Detect which cell encompasses the target text, then output its (x, y) center coordinate. 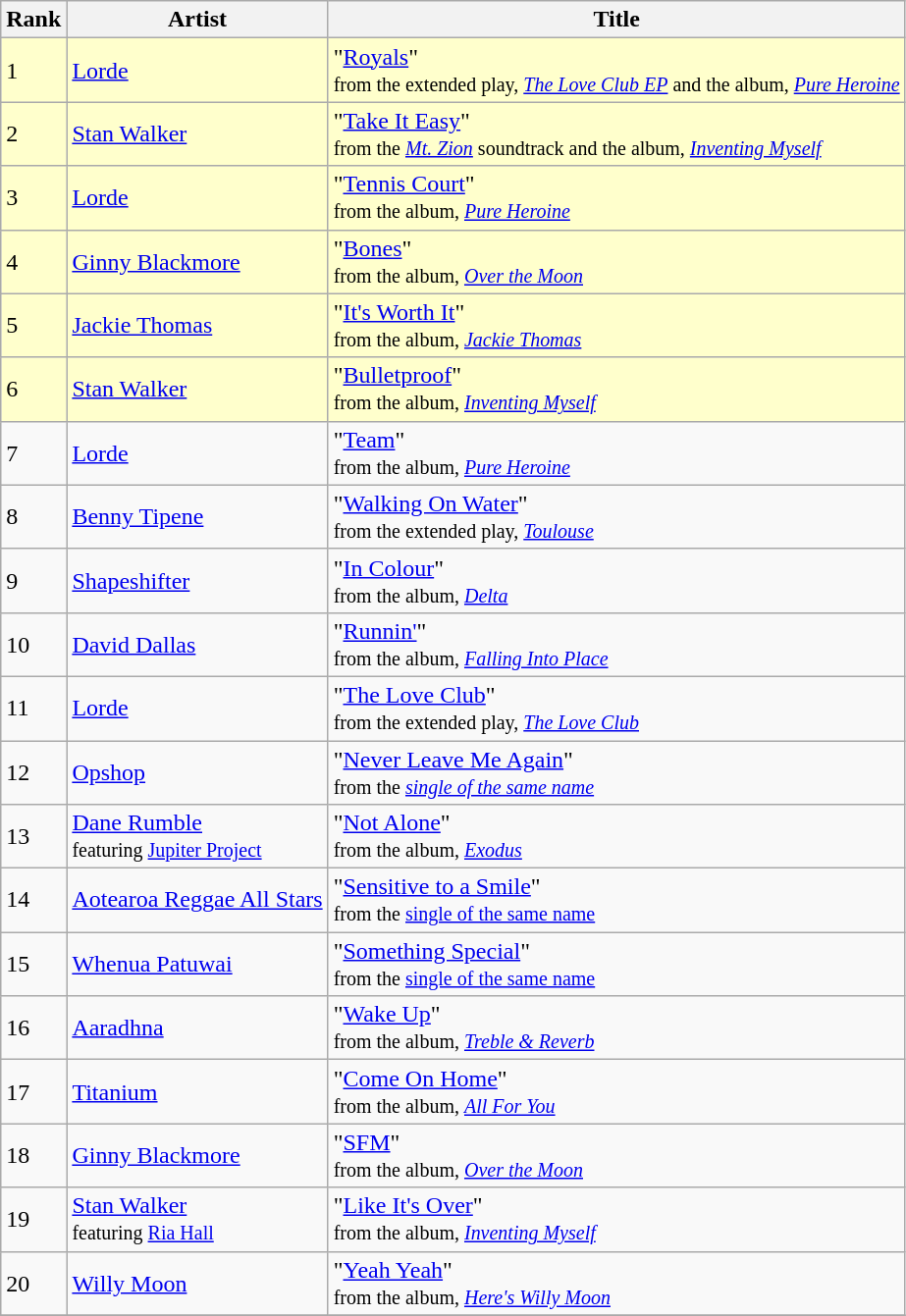
7 (33, 453)
16 (33, 1028)
"SFM"from the album, Over the Moon (616, 1156)
Benny Tipene (197, 516)
11 (33, 709)
Aotearoa Reggae All Stars (197, 901)
8 (33, 516)
"The Love Club"from the extended play, The Love Club (616, 709)
5 (33, 326)
Artist (197, 20)
"Wake Up"from the album, Treble & Reverb (616, 1028)
4 (33, 261)
David Dallas (197, 644)
20 (33, 1284)
17 (33, 1091)
Title (616, 20)
"Sensitive to a Smile"from the single of the same name (616, 901)
9 (33, 581)
"It's Worth It"from the album, Jackie Thomas (616, 326)
18 (33, 1156)
Dane Rumblefeaturing Jupiter Project (197, 836)
Jackie Thomas (197, 326)
Stan Walkerfeaturing Ria Hall (197, 1219)
12 (33, 771)
"Runnin'"from the album, Falling Into Place (616, 644)
Opshop (197, 771)
15 (33, 964)
13 (33, 836)
"Not Alone"from the album, Exodus (616, 836)
Shapeshifter (197, 581)
"Take It Easy"from the Mt. Zion soundtrack and the album, Inventing Myself (616, 133)
"Royals"from the extended play, The Love Club EP and the album, Pure Heroine (616, 71)
Titanium (197, 1091)
"Something Special"from the single of the same name (616, 964)
"Team"from the album, Pure Heroine (616, 453)
14 (33, 901)
10 (33, 644)
"Come On Home"from the album, All For You (616, 1091)
"Bulletproof"from the album, Inventing Myself (616, 389)
"In Colour"from the album, Delta (616, 581)
2 (33, 133)
6 (33, 389)
"Yeah Yeah"from the album, Here's Willy Moon (616, 1284)
"Bones"from the album, Over the Moon (616, 261)
"Never Leave Me Again"from the single of the same name (616, 771)
"Tennis Court"from the album, Pure Heroine (616, 198)
19 (33, 1219)
Willy Moon (197, 1284)
Aaradhna (197, 1028)
"Like It's Over"from the album, Inventing Myself (616, 1219)
Rank (33, 20)
"Walking On Water"from the extended play, Toulouse (616, 516)
1 (33, 71)
3 (33, 198)
Whenua Patuwai (197, 964)
